Detect which cell encompasses the target text, then output its [x, y] center coordinate. 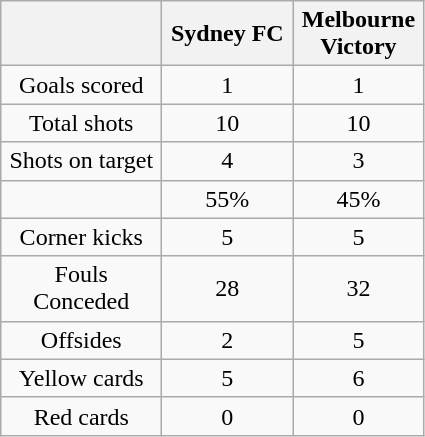
Shots on target [82, 161]
Fouls Conceded [82, 288]
Goals scored [82, 85]
6 [358, 378]
Corner kicks [82, 237]
32 [358, 288]
28 [228, 288]
Offsides [82, 340]
55% [228, 199]
Yellow cards [82, 378]
Melbourne Victory [358, 34]
Sydney FC [228, 34]
45% [358, 199]
2 [228, 340]
Red cards [82, 416]
3 [358, 161]
Total shots [82, 123]
4 [228, 161]
